For the text-containing cell, return its midpoint in (X, Y) coordinate format. 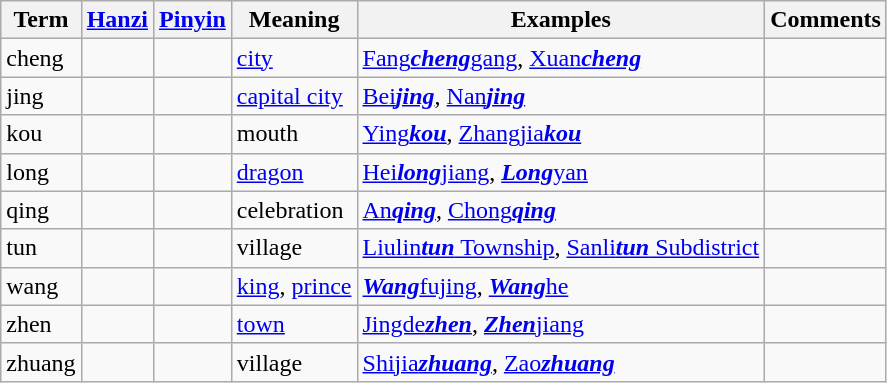
Hanzi (117, 20)
Liulintun Township, Sanlitun Subdistrict (561, 248)
wang (41, 286)
city (294, 58)
long (41, 172)
Term (41, 20)
dragon (294, 172)
Yingkou, Zhangjiakou (561, 134)
cheng (41, 58)
mouth (294, 134)
Jingdezhen, Zhenjiang (561, 324)
Fangchenggang, Xuancheng (561, 58)
Heilongjiang, Longyan (561, 172)
Comments (826, 20)
Anqing, Chongqing (561, 210)
Examples (561, 20)
zhuang (41, 362)
Beijing, Nanjing (561, 96)
Shijiazhuang, Zaozhuang (561, 362)
qing (41, 210)
Meaning (294, 20)
jing (41, 96)
celebration (294, 210)
Wangfujing, Wanghe (561, 286)
tun (41, 248)
zhen (41, 324)
town (294, 324)
Pinyin (193, 20)
capital city (294, 96)
king, prince (294, 286)
kou (41, 134)
